Find where the given text appears and provide that cell's center as [X, Y] coordinate. 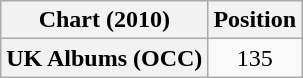
Chart (2010) [104, 20]
UK Albums (OCC) [104, 58]
Position [255, 20]
135 [255, 58]
